Return (x, y) of the center of cell containing provided text 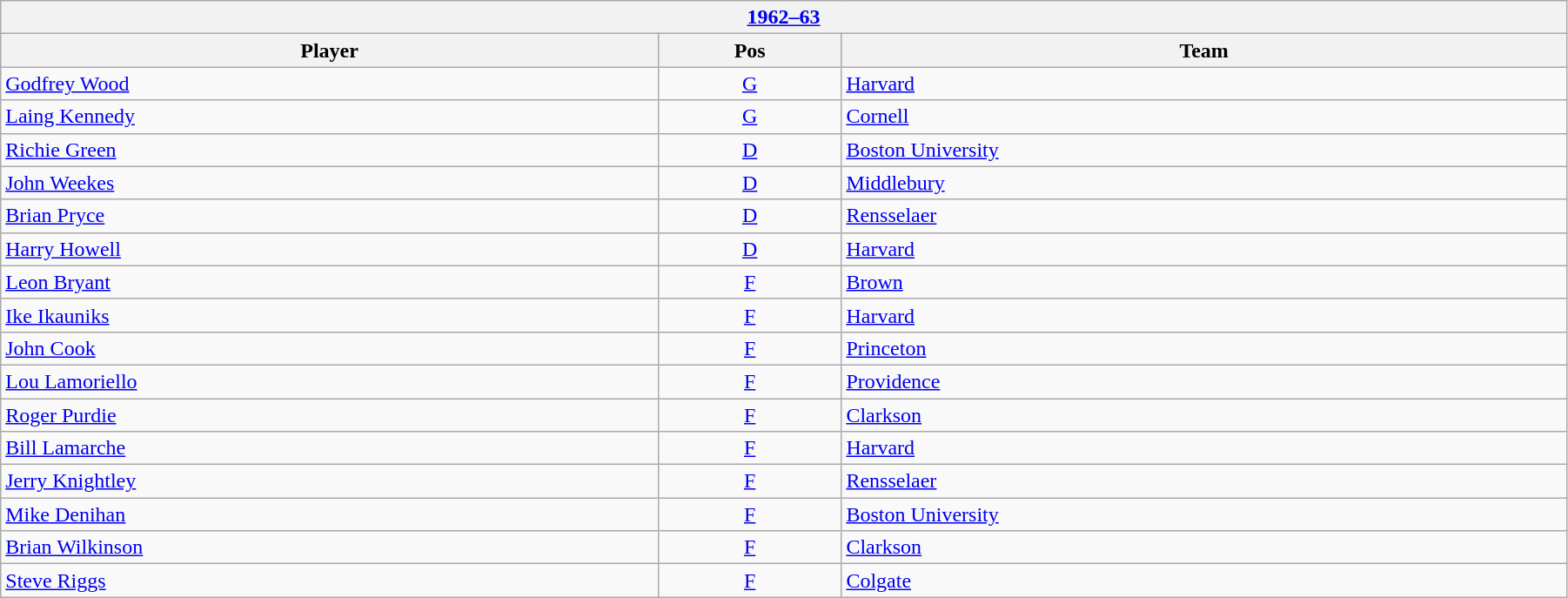
Colgate (1204, 581)
Mike Denihan (330, 514)
1962–63 (784, 17)
Pos (749, 50)
Brown (1204, 282)
Brian Pryce (330, 216)
Steve Riggs (330, 581)
Godfrey Wood (330, 84)
Harry Howell (330, 249)
John Cook (330, 348)
Richie Green (330, 150)
Providence (1204, 381)
Brian Wilkinson (330, 548)
Leon Bryant (330, 282)
Princeton (1204, 348)
Roger Purdie (330, 415)
Ike Ikauniks (330, 315)
Cornell (1204, 117)
Middlebury (1204, 183)
Player (330, 50)
Laing Kennedy (330, 117)
Jerry Knightley (330, 481)
Lou Lamoriello (330, 381)
Team (1204, 50)
Bill Lamarche (330, 448)
John Weekes (330, 183)
